Return (X, Y) of the center of cell containing provided text 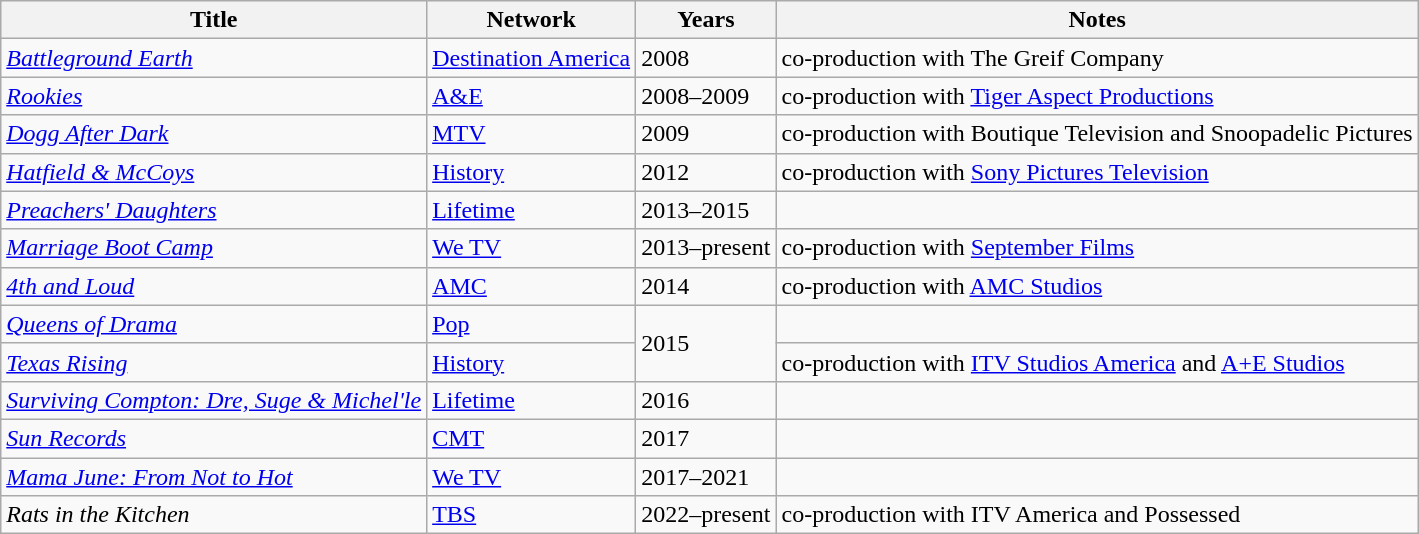
co-production with Boutique Television and Snoopadelic Pictures (1097, 134)
2013–present (706, 248)
AMC (532, 286)
2012 (706, 172)
TBS (532, 515)
co-production with September Films (1097, 248)
2014 (706, 286)
2008–2009 (706, 96)
Battleground Earth (214, 58)
2009 (706, 134)
co-production with AMC Studios (1097, 286)
4th and Loud (214, 286)
co-production with Tiger Aspect Productions (1097, 96)
Pop (532, 324)
Queens of Drama (214, 324)
co-production with ITV America and Possessed (1097, 515)
Notes (1097, 20)
Rookies (214, 96)
Hatfield & McCoys (214, 172)
Marriage Boot Camp (214, 248)
Mama June: From Not to Hot (214, 477)
Network (532, 20)
Texas Rising (214, 362)
Title (214, 20)
Dogg After Dark (214, 134)
2022–present (706, 515)
Surviving Compton: Dre, Suge & Michel'le (214, 400)
2008 (706, 58)
Preachers' Daughters (214, 210)
Rats in the Kitchen (214, 515)
Sun Records (214, 438)
Destination America (532, 58)
2017 (706, 438)
2016 (706, 400)
co-production with Sony Pictures Television (1097, 172)
CMT (532, 438)
co-production with ITV Studios America and A+E Studios (1097, 362)
co-production with The Greif Company (1097, 58)
Years (706, 20)
MTV (532, 134)
2013–2015 (706, 210)
2017–2021 (706, 477)
A&E (532, 96)
2015 (706, 343)
